Pinpoint the cell where the given text exists, returning its [X, Y] midpoint coordinate. 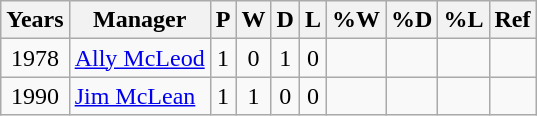
W [254, 20]
Manager [140, 20]
L [312, 20]
D [285, 20]
Ref [512, 20]
Jim McLean [140, 96]
P [223, 20]
1978 [35, 58]
Ally McLeod [140, 58]
%W [356, 20]
%D [412, 20]
%L [464, 20]
1990 [35, 96]
Years [35, 20]
